Extract the [x, y] coordinate from the center of the cell holding the provided text.  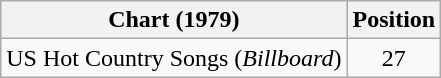
Position [394, 20]
27 [394, 58]
US Hot Country Songs (Billboard) [174, 58]
Chart (1979) [174, 20]
